Output the [X, Y] coordinate of the center of the cell containing the given text.  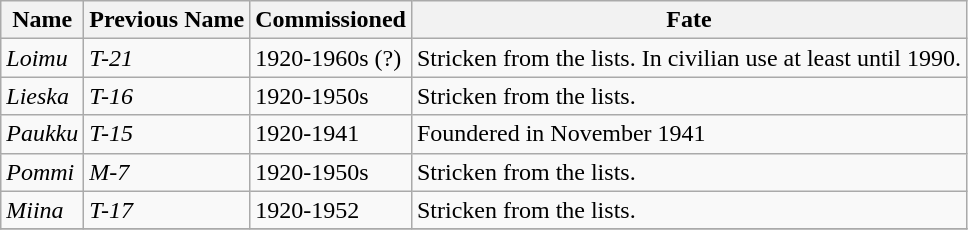
M-7 [167, 172]
Loimu [42, 58]
1920-1960s (?) [331, 58]
Name [42, 20]
1920-1952 [331, 210]
Foundered in November 1941 [688, 134]
Pommi [42, 172]
Miina [42, 210]
1920-1941 [331, 134]
T-16 [167, 96]
T-17 [167, 210]
T-21 [167, 58]
Commissioned [331, 20]
Previous Name [167, 20]
Fate [688, 20]
Lieska [42, 96]
Stricken from the lists. In civilian use at least until 1990. [688, 58]
T-15 [167, 134]
Paukku [42, 134]
